Return [X, Y] of the center of cell containing provided text 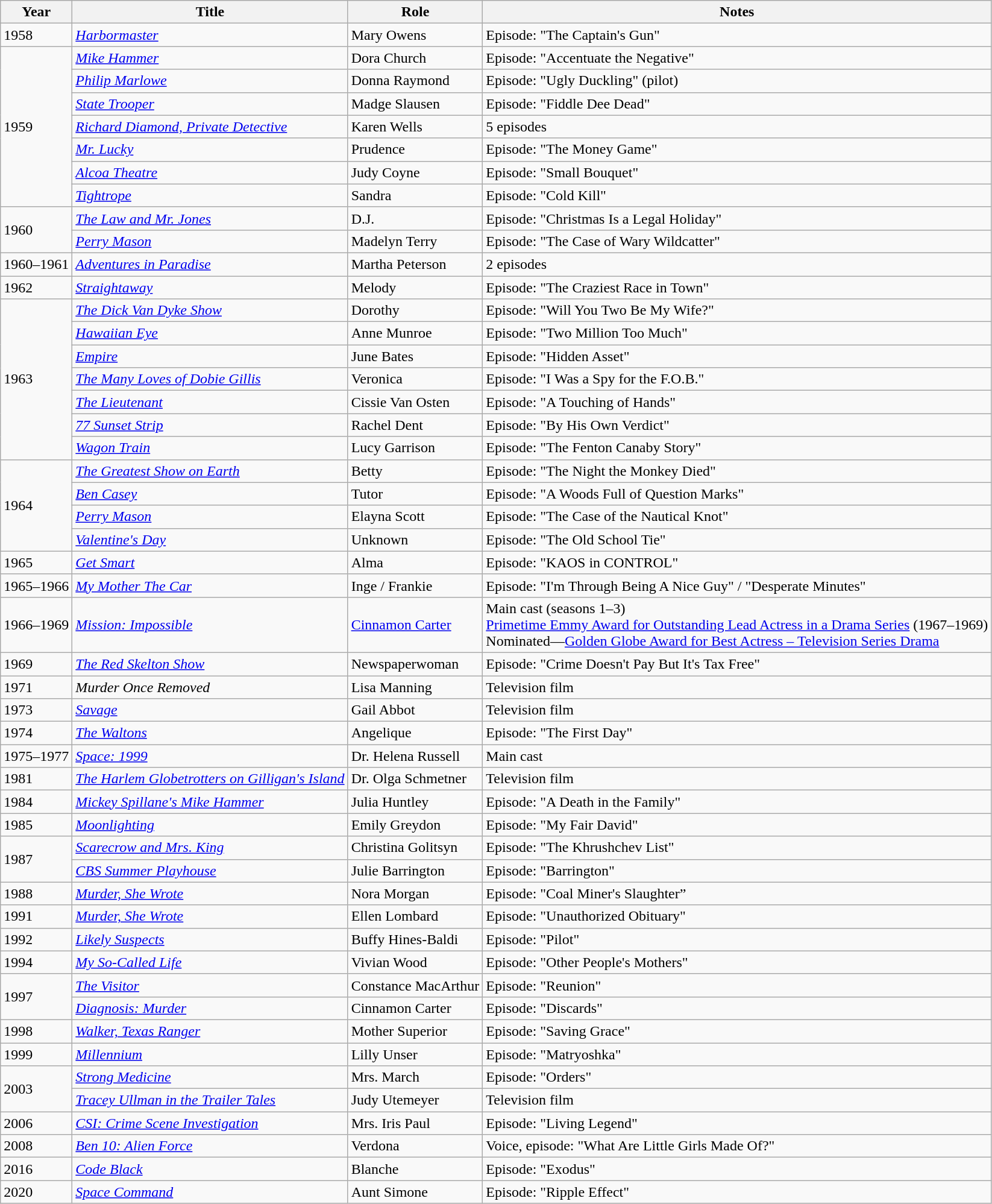
My So-Called Life [210, 962]
2006 [36, 1123]
Year [36, 12]
1999 [36, 1054]
Space: 1999 [210, 756]
Dorothy [415, 310]
Karen Wells [415, 127]
Episode: "The Night the Monkey Died" [737, 471]
1992 [36, 939]
The Greatest Show on Earth [210, 471]
Episode: "Accentuate the Negative" [737, 58]
Mike Hammer [210, 58]
Wagon Train [210, 448]
Episode: "The Khrushchev List" [737, 848]
Savage [210, 710]
Likely Suspects [210, 939]
CSI: Crime Scene Investigation [210, 1123]
Episode: "Matryoshka" [737, 1054]
Murder Once Removed [210, 687]
1971 [36, 687]
Episode: "The Old School Tie" [737, 540]
Martha Peterson [415, 264]
1981 [36, 779]
Mother Superior [415, 1031]
Episode: "Ripple Effect" [737, 1192]
1962 [36, 288]
Episode: "Barrington" [737, 871]
1964 [36, 505]
Episode: "Exodus" [737, 1169]
Mrs. March [415, 1077]
Scarecrow and Mrs. King [210, 848]
Episode: "The Craziest Race in Town" [737, 288]
2 episodes [737, 264]
Buffy Hines-Baldi [415, 939]
The Dick Van Dyke Show [210, 310]
Emily Greydon [415, 825]
2003 [36, 1089]
Episode: "Two Million Too Much" [737, 333]
Episode: "The Money Game" [737, 150]
Ben Casey [210, 494]
Donna Raymond [415, 81]
Episode: "Discards" [737, 1008]
1958 [36, 35]
Inge / Frankie [415, 585]
Episode: "The Case of Wary Wildcatter" [737, 241]
Episode: "My Fair David" [737, 825]
Tightrope [210, 195]
Episode: "A Death in the Family" [737, 802]
Sandra [415, 195]
The Law and Mr. Jones [210, 218]
Richard Diamond, Private Detective [210, 127]
77 Sunset Strip [210, 425]
Unknown [415, 540]
Episode: "Unauthorized Obituary" [737, 916]
Code Black [210, 1169]
Episode: "I Was a Spy for the F.O.B." [737, 379]
1974 [36, 733]
Millennium [210, 1054]
Adventures in Paradise [210, 264]
1960 [36, 230]
Lucy Garrison [415, 448]
Angelique [415, 733]
1969 [36, 664]
Episode: "Orders" [737, 1077]
Episode: "I'm Through Being A Nice Guy" / "Desperate Minutes" [737, 585]
Lisa Manning [415, 687]
The Lieutenant [210, 402]
Role [415, 12]
Notes [737, 12]
Blanche [415, 1169]
1988 [36, 894]
State Trooper [210, 104]
Episode: "Saving Grace" [737, 1031]
Walker, Texas Ranger [210, 1031]
My Mother The Car [210, 585]
1963 [36, 379]
Episode: "Small Bouquet" [737, 172]
2008 [36, 1146]
The Harlem Globetrotters on Gilligan's Island [210, 779]
Dr. Olga Schmetner [415, 779]
1960–1961 [36, 264]
Judy Utemeyer [415, 1100]
Episode: "KAOS in CONTROL" [737, 563]
Mary Owens [415, 35]
1975–1977 [36, 756]
Rachel Dent [415, 425]
Episode: "Hidden Asset" [737, 356]
Episode: "The Case of the Nautical Knot" [737, 517]
Tutor [415, 494]
Prudence [415, 150]
Mrs. Iris Paul [415, 1123]
1998 [36, 1031]
Title [210, 12]
Episode: "Other People's Mothers" [737, 962]
Strong Medicine [210, 1077]
Space Command [210, 1192]
Elayna Scott [415, 517]
Ben 10: Alien Force [210, 1146]
Harbormaster [210, 35]
1985 [36, 825]
Melody [415, 288]
5 episodes [737, 127]
Episode: "Reunion" [737, 985]
Episode: "By His Own Verdict" [737, 425]
Lilly Unser [415, 1054]
Betty [415, 471]
Aunt Simone [415, 1192]
Episode: "Cold Kill" [737, 195]
Straightaway [210, 288]
Get Smart [210, 563]
The Waltons [210, 733]
Tracey Ullman in the Trailer Tales [210, 1100]
1991 [36, 916]
The Visitor [210, 985]
Mr. Lucky [210, 150]
1966–1969 [36, 625]
Ellen Lombard [415, 916]
Judy Coyne [415, 172]
CBS Summer Playhouse [210, 871]
The Many Loves of Dobie Gillis [210, 379]
1965 [36, 563]
Episode: "Will You Two Be My Wife?" [737, 310]
Diagnosis: Murder [210, 1008]
Episode: "Coal Miner's Slaughter” [737, 894]
1973 [36, 710]
Voice, episode: "What Are Little Girls Made Of?" [737, 1146]
Episode: "The Captain's Gun" [737, 35]
Episode: "Ugly Duckling" (pilot) [737, 81]
Madelyn Terry [415, 241]
1965–1966 [36, 585]
Episode: "Living Legend" [737, 1123]
Episode: "The First Day" [737, 733]
Vivian Wood [415, 962]
2020 [36, 1192]
Cissie Van Osten [415, 402]
Empire [210, 356]
Valentine's Day [210, 540]
Dora Church [415, 58]
Mickey Spillane's Mike Hammer [210, 802]
1959 [36, 127]
The Red Skelton Show [210, 664]
June Bates [415, 356]
Hawaiian Eye [210, 333]
Julia Huntley [415, 802]
Gail Abbot [415, 710]
Episode: "Fiddle Dee Dead" [737, 104]
Philip Marlowe [210, 81]
Dr. Helena Russell [415, 756]
Verdona [415, 1146]
Mission: Impossible [210, 625]
Alma [415, 563]
Julie Barrington [415, 871]
2016 [36, 1169]
1994 [36, 962]
Episode: "A Woods Full of Question Marks" [737, 494]
Anne Munroe [415, 333]
Main cast [737, 756]
Madge Slausen [415, 104]
Episode: "Christmas Is a Legal Holiday" [737, 218]
Alcoa Theatre [210, 172]
D.J. [415, 218]
1997 [36, 997]
Episode: "The Fenton Canaby Story" [737, 448]
Veronica [415, 379]
Christina Golitsyn [415, 848]
1987 [36, 859]
Moonlighting [210, 825]
Newspaperwoman [415, 664]
Episode: "A Touching of Hands" [737, 402]
Episode: "Pilot" [737, 939]
1984 [36, 802]
Episode: "Crime Doesn't Pay But It's Tax Free" [737, 664]
Nora Morgan [415, 894]
Constance MacArthur [415, 985]
